Identify which cell holds the provided text, then report its [X, Y] central coordinate. 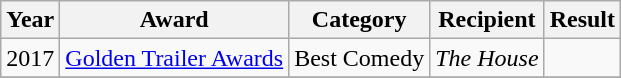
Golden Trailer Awards [174, 58]
The House [487, 58]
Award [174, 20]
Result [582, 20]
Best Comedy [360, 58]
Category [360, 20]
2017 [30, 58]
Recipient [487, 20]
Year [30, 20]
